Search for the cell housing the specified text and yield its (X, Y) center coordinate. 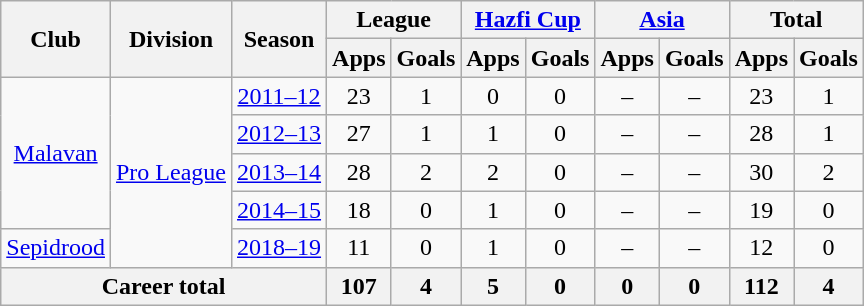
27 (359, 134)
Hazfi Cup (528, 20)
2018–19 (280, 248)
Division (170, 39)
12 (761, 248)
League (394, 20)
18 (359, 210)
Season (280, 39)
2011–12 (280, 96)
107 (359, 286)
11 (359, 248)
2014–15 (280, 210)
112 (761, 286)
Total (796, 20)
30 (761, 172)
5 (493, 286)
Club (56, 39)
Career total (164, 286)
2013–14 (280, 172)
Pro League (170, 172)
Malavan (56, 153)
19 (761, 210)
Sepidrood (56, 248)
Asia (662, 20)
2012–13 (280, 134)
